Provide the [x, y] coordinate of the cell's center where the given text is located.  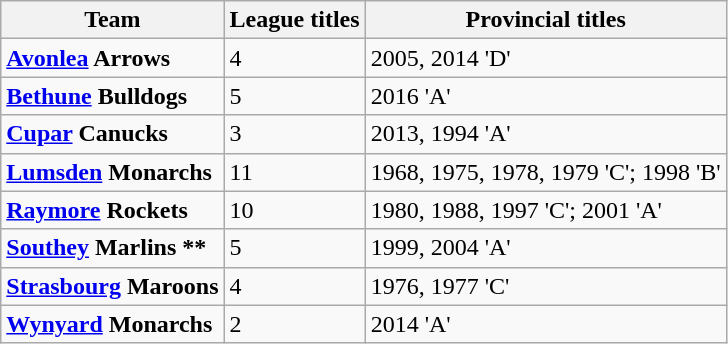
Lumsden Monarchs [112, 172]
1999, 2004 'A' [546, 248]
11 [294, 172]
Strasbourg Maroons [112, 286]
2014 'A' [546, 324]
1968, 1975, 1978, 1979 'C'; 1998 'B' [546, 172]
Raymore Rockets [112, 210]
Southey Marlins ** [112, 248]
Wynyard Monarchs [112, 324]
2 [294, 324]
10 [294, 210]
2016 'A' [546, 96]
2005, 2014 'D' [546, 58]
Avonlea Arrows [112, 58]
Bethune Bulldogs [112, 96]
2013, 1994 'A' [546, 134]
Provincial titles [546, 20]
Cupar Canucks [112, 134]
3 [294, 134]
Team [112, 20]
1976, 1977 'C' [546, 286]
League titles [294, 20]
1980, 1988, 1997 'C'; 2001 'A' [546, 210]
